Output the [X, Y] coordinate of the center of the cell containing the given text.  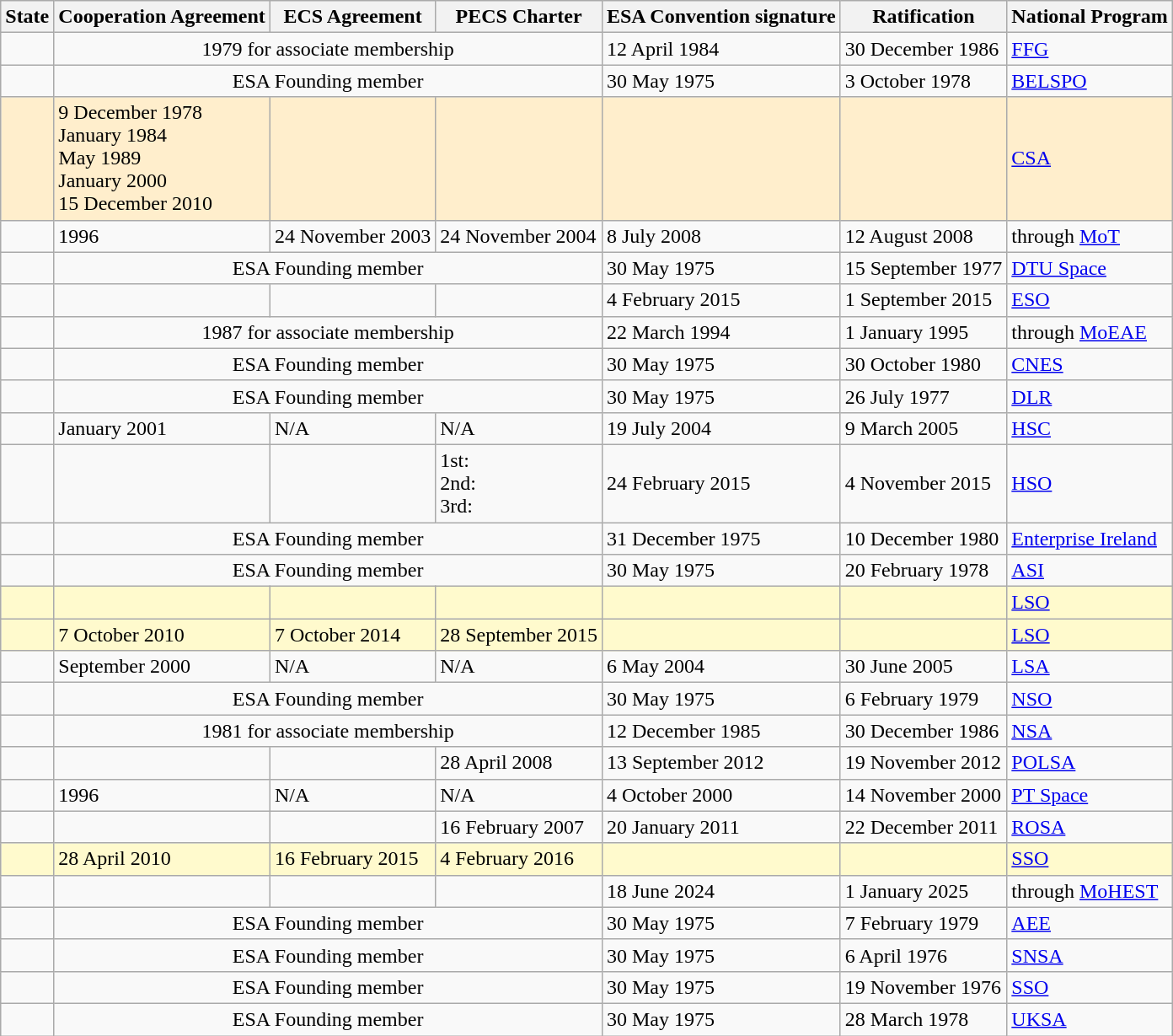
through MoT [1090, 236]
14 November 2000 [924, 795]
through MoHEST [1090, 891]
12 April 1984 [721, 49]
1981 for associate membership [329, 731]
Cooperation Agreement [162, 17]
through MoEAE [1090, 332]
19 November 1976 [924, 987]
ASI [1090, 571]
30 October 1980 [924, 364]
24 November 2003 [352, 236]
9 March 2005 [924, 428]
1 September 2015 [924, 300]
28 September 2015 [519, 635]
DLR [1090, 396]
HSC [1090, 428]
National Program [1090, 17]
15 September 1977 [924, 268]
12 August 2008 [924, 236]
16 February 2015 [352, 859]
7 February 1979 [924, 923]
September 2000 [162, 667]
ESO [1090, 300]
24 November 2004 [519, 236]
3 October 1978 [924, 81]
20 January 2011 [721, 827]
22 March 1994 [721, 332]
4 October 2000 [721, 795]
20 February 1978 [924, 571]
4 February 2016 [519, 859]
7 October 2014 [352, 635]
ESA Convention signature [721, 17]
HSO [1090, 483]
NSO [1090, 699]
28 April 2010 [162, 859]
6 May 2004 [721, 667]
1 January 2025 [924, 891]
UKSA [1090, 1019]
CNES [1090, 364]
28 March 1978 [924, 1019]
January 2001 [162, 428]
6 April 1976 [924, 955]
LSA [1090, 667]
26 July 1977 [924, 396]
8 July 2008 [721, 236]
DTU Space [1090, 268]
Ratification [924, 17]
PECS Charter [519, 17]
6 February 1979 [924, 699]
16 February 2007 [519, 827]
18 June 2024 [721, 891]
SNSA [1090, 955]
1st: 2nd: 3rd: [519, 483]
9 December 1978 January 1984 May 1989 January 2000 15 December 2010 [162, 158]
PT Space [1090, 795]
13 September 2012 [721, 763]
POLSA [1090, 763]
30 June 2005 [924, 667]
1987 for associate membership [329, 332]
BELSPO [1090, 81]
ECS Agreement [352, 17]
AEE [1090, 923]
24 February 2015 [721, 483]
ROSA [1090, 827]
NSA [1090, 731]
1 January 1995 [924, 332]
19 November 2012 [924, 763]
Enterprise Ireland [1090, 539]
10 December 1980 [924, 539]
4 February 2015 [721, 300]
19 July 2004 [721, 428]
7 October 2010 [162, 635]
31 December 1975 [721, 539]
28 April 2008 [519, 763]
4 November 2015 [924, 483]
CSA [1090, 158]
12 December 1985 [721, 731]
22 December 2011 [924, 827]
1979 for associate membership [329, 49]
State [27, 17]
FFG [1090, 49]
